Return [X, Y] of the center of cell containing provided text 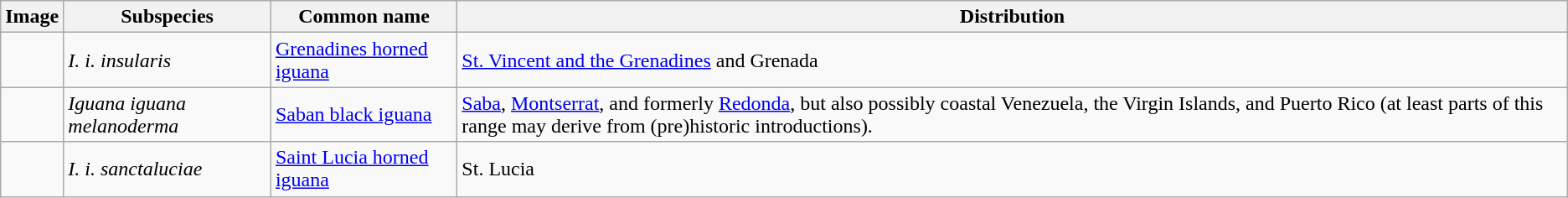
Common name [364, 17]
Image [32, 17]
Iguana iguana melanoderma [168, 114]
Saint Lucia horned iguana [364, 169]
St. Lucia [1012, 169]
St. Vincent and the Grenadines and Grenada [1012, 60]
Distribution [1012, 17]
Saban black iguana [364, 114]
Grenadines horned iguana [364, 60]
Subspecies [168, 17]
I. i. insularis [168, 60]
I. i. sanctaluciae [168, 169]
